Output the (x, y) coordinate of the center of the cell containing the given text.  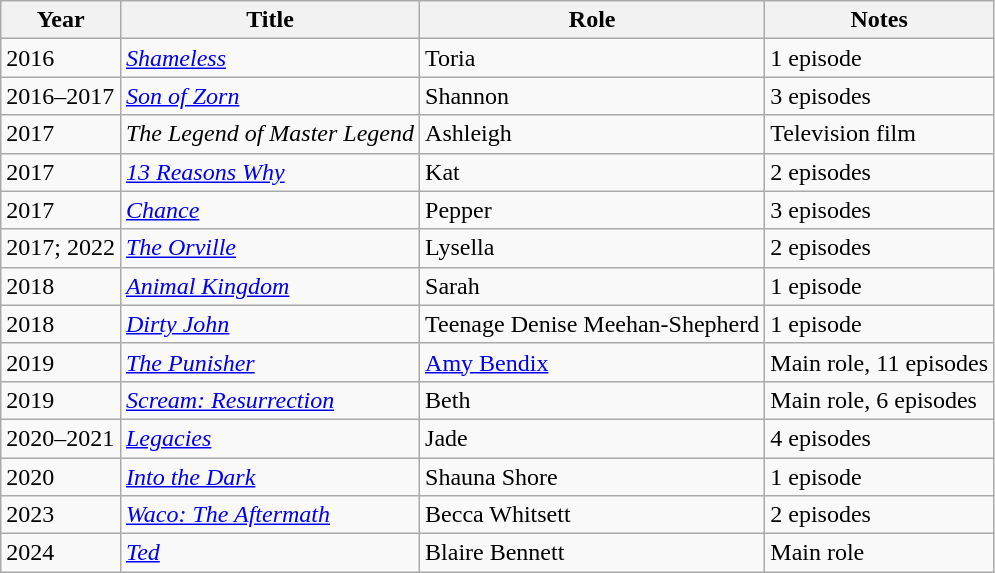
Television film (880, 134)
Ashleigh (592, 134)
4 episodes (880, 438)
Beth (592, 400)
Becca Whitsett (592, 515)
The Punisher (270, 362)
Kat (592, 172)
Jade (592, 438)
13 Reasons Why (270, 172)
Son of Zorn (270, 96)
Lysella (592, 248)
Main role (880, 553)
Scream: Resurrection (270, 400)
Pepper (592, 210)
Toria (592, 58)
Amy Bendix (592, 362)
Year (61, 20)
Teenage Denise Meehan-Shepherd (592, 324)
Into the Dark (270, 477)
Legacies (270, 438)
2023 (61, 515)
2016–2017 (61, 96)
Dirty John (270, 324)
Title (270, 20)
Shannon (592, 96)
2020 (61, 477)
Animal Kingdom (270, 286)
Role (592, 20)
Waco: The Aftermath (270, 515)
Blaire Bennett (592, 553)
Ted (270, 553)
Sarah (592, 286)
Shameless (270, 58)
Shauna Shore (592, 477)
2024 (61, 553)
Main role, 11 episodes (880, 362)
Notes (880, 20)
Chance (270, 210)
2017; 2022 (61, 248)
The Orville (270, 248)
2016 (61, 58)
The Legend of Master Legend (270, 134)
Main role, 6 episodes (880, 400)
2020–2021 (61, 438)
